Find where the given text appears and provide that cell's center as [x, y] coordinate. 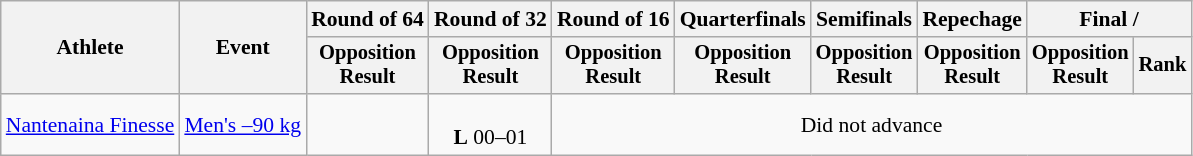
Did not advance [872, 124]
Event [242, 48]
Athlete [90, 48]
L 00–01 [490, 124]
Final / [1109, 19]
Men's –90 kg [242, 124]
Nantenaina Finesse [90, 124]
Repechage [972, 19]
Rank [1163, 66]
Quarterfinals [743, 19]
Round of 64 [368, 19]
Round of 32 [490, 19]
Round of 16 [614, 19]
Semifinals [864, 19]
